From the cell containing the given text, extract its center point as [x, y] coordinate. 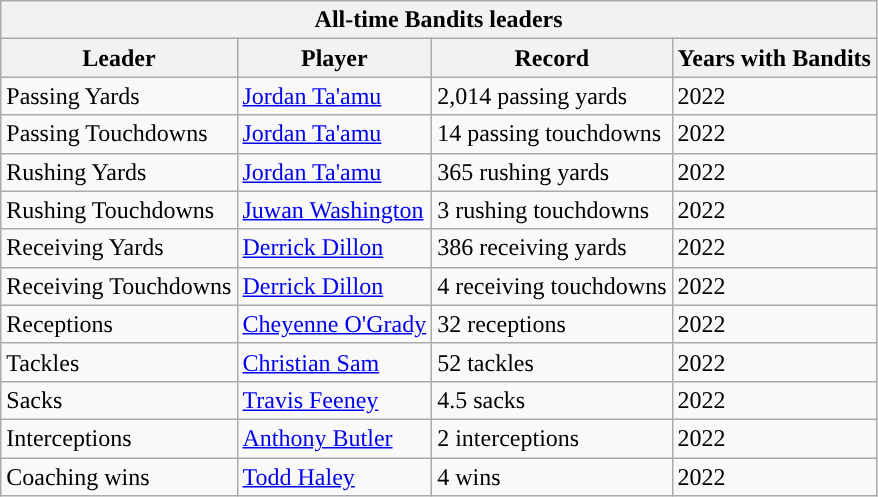
Coaching wins [119, 477]
Rushing Yards [119, 172]
52 tackles [552, 362]
Receiving Yards [119, 248]
Juwan Washington [334, 210]
Travis Feeney [334, 400]
386 receiving yards [552, 248]
Sacks [119, 400]
3 rushing touchdowns [552, 210]
Christian Sam [334, 362]
2 interceptions [552, 438]
Tackles [119, 362]
Interceptions [119, 438]
2,014 passing yards [552, 96]
Receptions [119, 324]
All-time Bandits leaders [439, 20]
Years with Bandits [774, 58]
Rushing Touchdowns [119, 210]
32 receptions [552, 324]
Cheyenne O'Grady [334, 324]
Passing Touchdowns [119, 134]
Anthony Butler [334, 438]
4 receiving touchdowns [552, 286]
Passing Yards [119, 96]
Todd Haley [334, 477]
365 rushing yards [552, 172]
Player [334, 58]
4 wins [552, 477]
Receiving Touchdowns [119, 286]
14 passing touchdowns [552, 134]
Leader [119, 58]
4.5 sacks [552, 400]
Record [552, 58]
